Return [X, Y] of the center of cell containing provided text 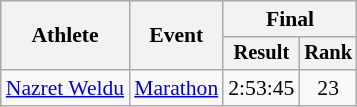
Nazret Weldu [65, 88]
2:53:45 [261, 88]
Athlete [65, 36]
Result [261, 54]
Rank [328, 54]
Final [290, 19]
Marathon [176, 88]
23 [328, 88]
Event [176, 36]
